Return [X, Y] of the center of cell containing provided text 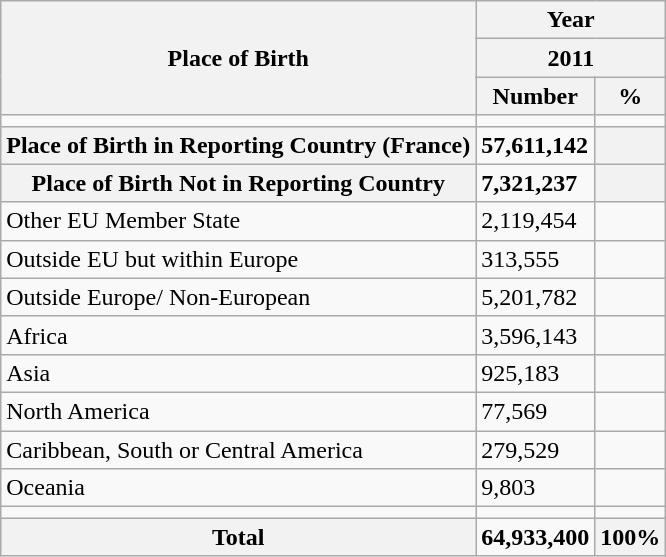
Place of Birth [238, 58]
Asia [238, 373]
Caribbean, South or Central America [238, 449]
57,611,142 [536, 145]
279,529 [536, 449]
5,201,782 [536, 297]
Outside EU but within Europe [238, 259]
9,803 [536, 488]
Oceania [238, 488]
North America [238, 411]
2011 [571, 58]
7,321,237 [536, 183]
100% [630, 537]
2,119,454 [536, 221]
Year [571, 20]
3,596,143 [536, 335]
313,555 [536, 259]
925,183 [536, 373]
Total [238, 537]
Africa [238, 335]
Number [536, 96]
Other EU Member State [238, 221]
Place of Birth Not in Reporting Country [238, 183]
77,569 [536, 411]
Outside Europe/ Non-European [238, 297]
64,933,400 [536, 537]
% [630, 96]
Place of Birth in Reporting Country (France) [238, 145]
